Return (X, Y) of the center of cell containing provided text 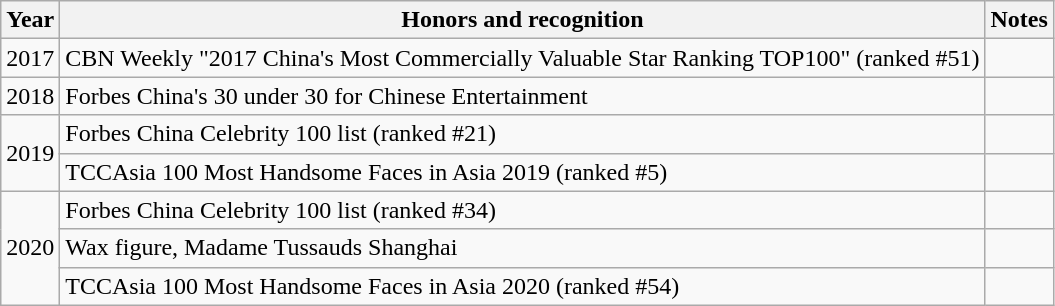
Year (30, 20)
Forbes China's 30 under 30 for Chinese Entertainment (522, 96)
2019 (30, 153)
TCCAsia 100 Most Handsome Faces in Asia 2019 (ranked #5) (522, 172)
Forbes China Celebrity 100 list (ranked #21) (522, 134)
Forbes China Celebrity 100 list (ranked #34) (522, 210)
2020 (30, 248)
CBN Weekly "2017 China's Most Commercially Valuable Star Ranking TOP100" (ranked #51) (522, 58)
2017 (30, 58)
2018 (30, 96)
Wax figure, Madame Tussauds Shanghai (522, 248)
Honors and recognition (522, 20)
Notes (1019, 20)
TCCAsia 100 Most Handsome Faces in Asia 2020 (ranked #54) (522, 286)
